From the cell containing the given text, extract its center point as (X, Y) coordinate. 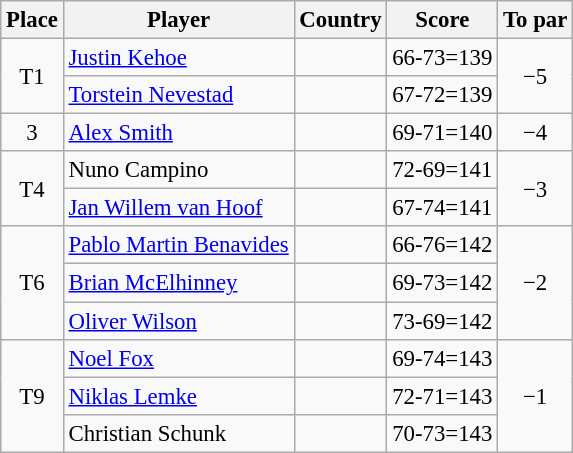
T6 (32, 282)
Country (340, 20)
Noel Fox (178, 358)
Brian McElhinney (178, 283)
−2 (536, 282)
3 (32, 133)
Niklas Lemke (178, 396)
Justin Kehoe (178, 58)
−3 (536, 188)
T1 (32, 76)
−4 (536, 133)
Nuno Campino (178, 170)
67-72=139 (442, 95)
Alex Smith (178, 133)
To par (536, 20)
Pablo Martin Benavides (178, 245)
72-71=143 (442, 396)
Jan Willem van Hoof (178, 208)
72-69=141 (442, 170)
Torstein Nevestad (178, 95)
Place (32, 20)
T9 (32, 396)
Christian Schunk (178, 433)
−1 (536, 396)
66-73=139 (442, 58)
69-71=140 (442, 133)
66-76=142 (442, 245)
69-74=143 (442, 358)
−5 (536, 76)
Score (442, 20)
Player (178, 20)
T4 (32, 188)
70-73=143 (442, 433)
Oliver Wilson (178, 321)
73-69=142 (442, 321)
69-73=142 (442, 283)
67-74=141 (442, 208)
